Locate the cell with the specified text and output its (x, y) center coordinate. 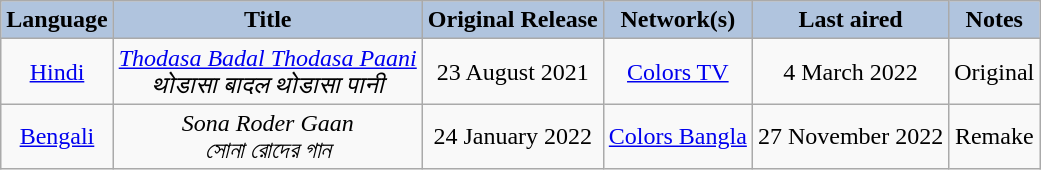
Hindi (57, 72)
Original (994, 72)
Sona Roder Gaan সোনা রোদের গান (268, 136)
24 January 2022 (512, 136)
Remake (994, 136)
Original Release (512, 20)
Title (268, 20)
Thodasa Badal Thodasa Paani थोडासा बादल थोडासा पानी (268, 72)
Notes (994, 20)
Network(s) (678, 20)
27 November 2022 (850, 136)
Bengali (57, 136)
Last aired (850, 20)
Colors TV (678, 72)
4 March 2022 (850, 72)
23 August 2021 (512, 72)
Language (57, 20)
Colors Bangla (678, 136)
